Pinpoint the cell where the given text exists, returning its [x, y] midpoint coordinate. 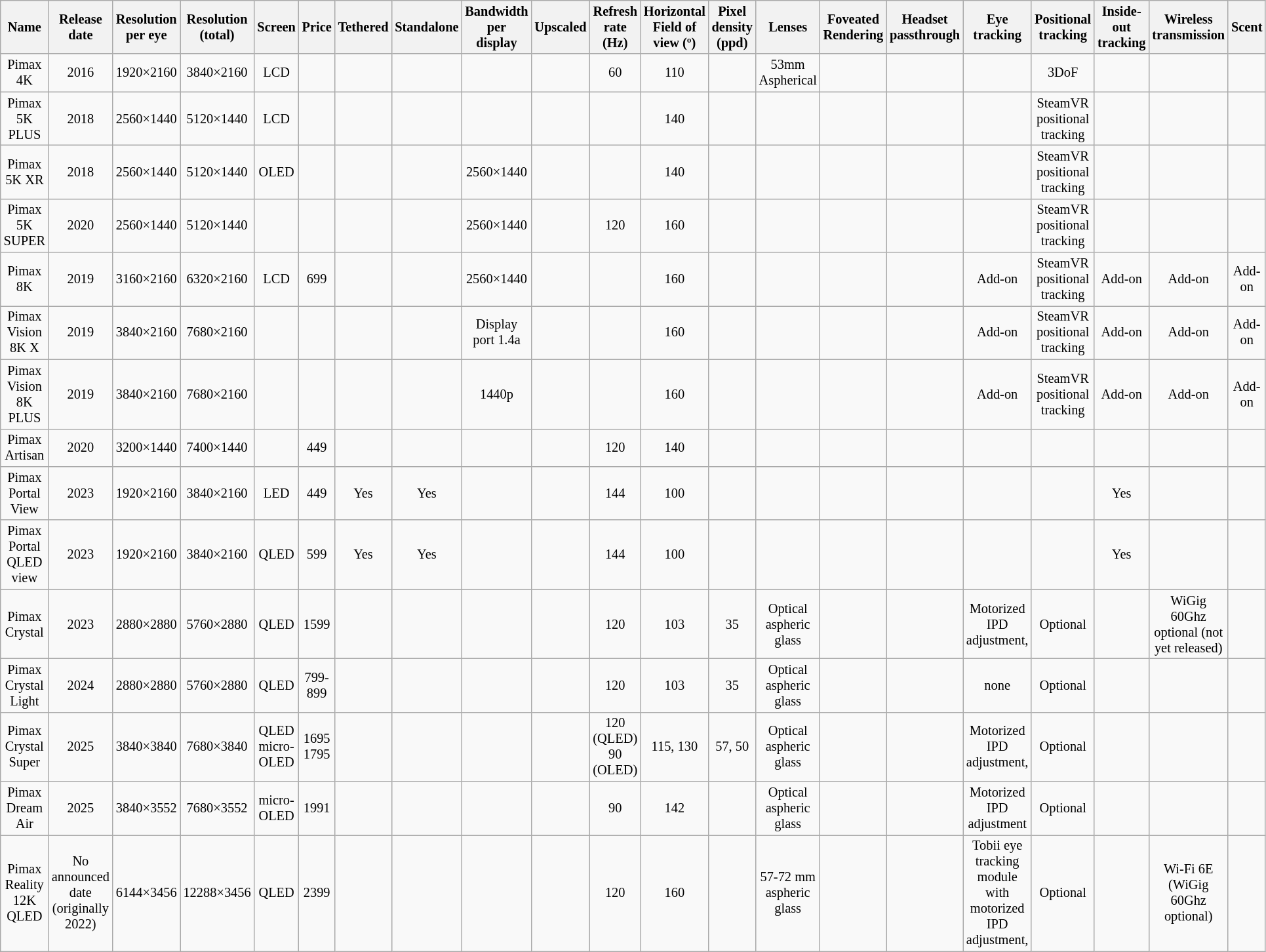
Tobii eye tracking module with motorized IPD adjustment, [997, 893]
12288×3456 [218, 893]
3DoF [1063, 73]
Tethered [363, 27]
3200×1440 [147, 448]
Resolution per eye [147, 27]
Standalone [426, 27]
No announced date (originally 2022) [81, 893]
micro-OLED [277, 808]
57, 50 [732, 747]
Pimax 8K [25, 279]
3840×3552 [147, 808]
142 [675, 808]
none [997, 685]
Pimax Reality 12K QLED [25, 893]
Pimax Dream Air [25, 808]
Positional tracking [1063, 27]
Wi-Fi 6E (WiGig 60Ghz optional) [1188, 893]
Pimax 5K XR [25, 172]
Pimax Crystal Super [25, 747]
WiGig 60Ghz optional (not yet released) [1188, 624]
Pimax Vision 8K PLUS [25, 394]
3160×2160 [147, 279]
Pimax Vision 8K X [25, 332]
Display port 1.4a [496, 332]
599 [317, 555]
Headset passthrough [924, 27]
Pimax Portal View [25, 493]
Scent [1247, 27]
90 [615, 808]
120 (QLED)90 (OLED) [615, 747]
2016 [81, 73]
60 [615, 73]
Pimax Crystal Light [25, 685]
OLED [277, 172]
7680×3840 [218, 747]
1599 [317, 624]
Foveated Rendering [854, 27]
53mm Aspherical [788, 73]
6144×3456 [147, 893]
7400×1440 [218, 448]
57-72 mm aspheric glass [788, 893]
2024 [81, 685]
Eye tracking [997, 27]
LED [277, 493]
2399 [317, 893]
Upscaled [560, 27]
Inside-out tracking [1121, 27]
Horizontal Field of view (º) [675, 27]
1991 [317, 808]
Wireless transmission [1188, 27]
7680×3552 [218, 808]
799-899 [317, 685]
Bandwidth per display [496, 27]
115, 130 [675, 747]
Pimax Crystal [25, 624]
6320×2160 [218, 279]
Name [25, 27]
QLEDmicro-OLED [277, 747]
Pimax Portal QLED view [25, 555]
Pimax 5K PLUS [25, 119]
699 [317, 279]
Pimax 5K SUPER [25, 226]
1440p [496, 394]
Motorized IPD adjustment [997, 808]
Resolution (total) [218, 27]
Lenses [788, 27]
Pimax 4K [25, 73]
1695 1795 [317, 747]
Release date [81, 27]
Refresh rate (Hz) [615, 27]
Pimax Artisan [25, 448]
Price [317, 27]
Screen [277, 27]
3840×3840 [147, 747]
110 [675, 73]
Pixel density (ppd) [732, 27]
